Capture the cell that displays the provided text and extract its [X, Y] central coordinate. 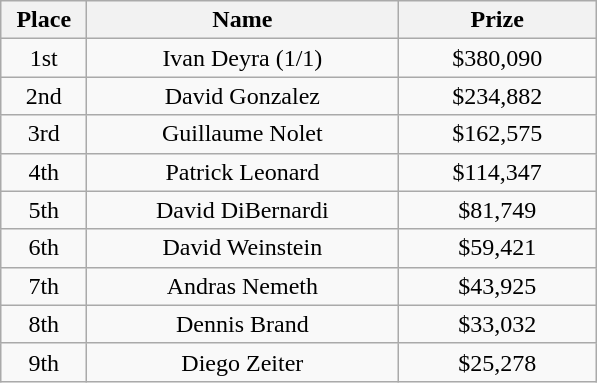
David Gonzalez [242, 96]
6th [44, 248]
$162,575 [498, 134]
4th [44, 172]
Guillaume Nolet [242, 134]
$43,925 [498, 286]
7th [44, 286]
$59,421 [498, 248]
8th [44, 324]
David DiBernardi [242, 210]
Andras Nemeth [242, 286]
David Weinstein [242, 248]
Diego Zeiter [242, 362]
Prize [498, 20]
Ivan Deyra (1/1) [242, 58]
$114,347 [498, 172]
Place [44, 20]
5th [44, 210]
$380,090 [498, 58]
$234,882 [498, 96]
3rd [44, 134]
1st [44, 58]
Dennis Brand [242, 324]
9th [44, 362]
Patrick Leonard [242, 172]
$25,278 [498, 362]
$81,749 [498, 210]
$33,032 [498, 324]
Name [242, 20]
2nd [44, 96]
